From the cell containing the given text, extract its center point as (x, y) coordinate. 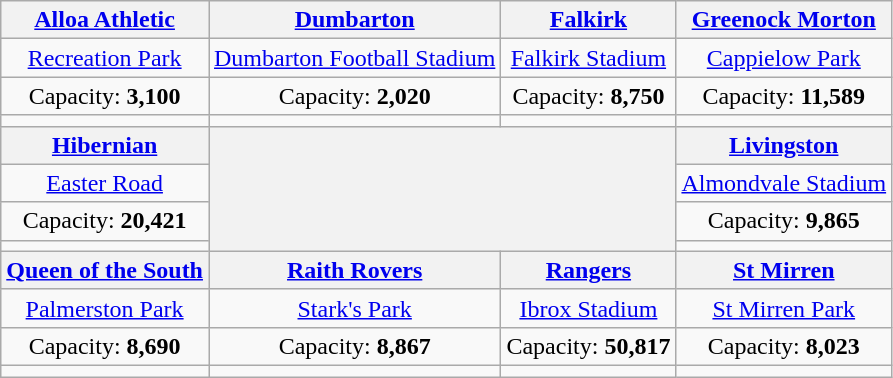
Recreation Park (105, 58)
Falkirk (588, 20)
St Mirren (784, 270)
Alloa Athletic (105, 20)
Capacity: 2,020 (354, 96)
Livingston (784, 145)
Queen of the South (105, 270)
Capacity: 8,023 (784, 346)
Capacity: 50,817 (588, 346)
Ibrox Stadium (588, 308)
Capacity: 8,690 (105, 346)
Capacity: 9,865 (784, 221)
Capacity: 20,421 (105, 221)
Capacity: 8,750 (588, 96)
Cappielow Park (784, 58)
Palmerston Park (105, 308)
Rangers (588, 270)
Hibernian (105, 145)
Easter Road (105, 183)
Falkirk Stadium (588, 58)
Capacity: 3,100 (105, 96)
St Mirren Park (784, 308)
Dumbarton (354, 20)
Capacity: 8,867 (354, 346)
Almondvale Stadium (784, 183)
Dumbarton Football Stadium (354, 58)
Capacity: 11,589 (784, 96)
Greenock Morton (784, 20)
Stark's Park (354, 308)
Raith Rovers (354, 270)
